Find where the given text appears and provide that cell's center as [x, y] coordinate. 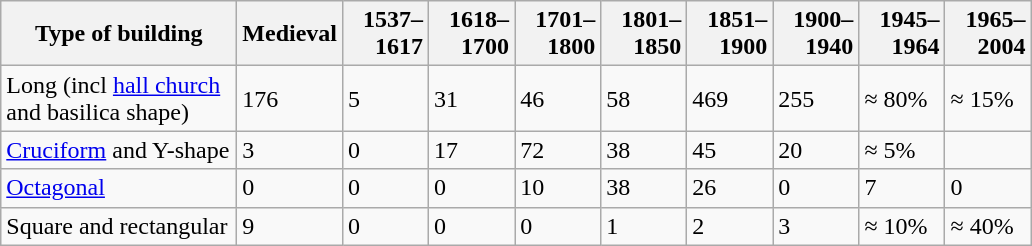
31 [472, 98]
Cruciform and Y-shape [119, 150]
Square and rectangular [119, 226]
1801–1850 [644, 34]
Medieval [290, 34]
5 [386, 98]
26 [730, 188]
469 [730, 98]
1965–2004 [988, 34]
2 [730, 226]
1 [644, 226]
≈ 10% [902, 226]
10 [558, 188]
1851–1900 [730, 34]
Type of building [119, 34]
Long (incl hall church and basilica shape) [119, 98]
≈ 5% [902, 150]
7 [902, 188]
1945–1964 [902, 34]
46 [558, 98]
72 [558, 150]
176 [290, 98]
9 [290, 226]
20 [816, 150]
255 [816, 98]
1701–1800 [558, 34]
≈ 80% [902, 98]
1537–1617 [386, 34]
58 [644, 98]
≈ 40% [988, 226]
1900–1940 [816, 34]
Octagonal [119, 188]
1618–1700 [472, 34]
45 [730, 150]
≈ 15% [988, 98]
17 [472, 150]
